Search for the cell housing the specified text and yield its (x, y) center coordinate. 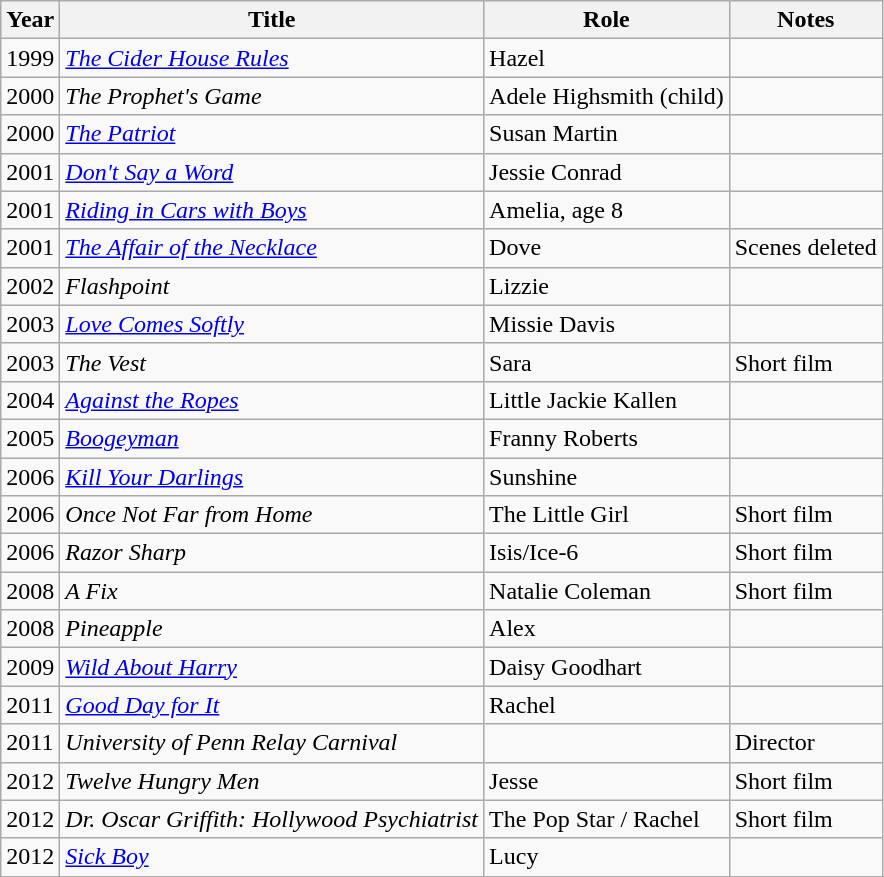
2005 (30, 438)
Once Not Far from Home (272, 515)
Notes (806, 20)
Adele Highsmith (child) (607, 96)
The Cider House Rules (272, 58)
Sunshine (607, 477)
The Pop Star / Rachel (607, 819)
Don't Say a Word (272, 172)
A Fix (272, 591)
Title (272, 20)
Lizzie (607, 286)
Amelia, age 8 (607, 210)
The Vest (272, 362)
2009 (30, 667)
1999 (30, 58)
Love Comes Softly (272, 324)
Daisy Goodhart (607, 667)
Natalie Coleman (607, 591)
Missie Davis (607, 324)
Role (607, 20)
The Affair of the Necklace (272, 248)
Wild About Harry (272, 667)
Riding in Cars with Boys (272, 210)
Hazel (607, 58)
University of Penn Relay Carnival (272, 743)
Boogeyman (272, 438)
Director (806, 743)
Year (30, 20)
The Patriot (272, 134)
Lucy (607, 857)
Dr. Oscar Griffith: Hollywood Psychiatrist (272, 819)
Dove (607, 248)
Razor Sharp (272, 553)
2004 (30, 400)
The Little Girl (607, 515)
Good Day for It (272, 705)
Sick Boy (272, 857)
Susan Martin (607, 134)
Flashpoint (272, 286)
Scenes deleted (806, 248)
The Prophet's Game (272, 96)
Jesse (607, 781)
Little Jackie Kallen (607, 400)
Franny Roberts (607, 438)
Twelve Hungry Men (272, 781)
Kill Your Darlings (272, 477)
Jessie Conrad (607, 172)
2002 (30, 286)
Rachel (607, 705)
Alex (607, 629)
Pineapple (272, 629)
Isis/Ice-6 (607, 553)
Sara (607, 362)
Against the Ropes (272, 400)
